Determine the [x, y] coordinate at the center of the cell enclosing the given text.  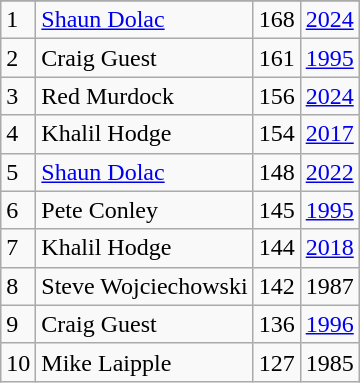
145 [276, 210]
168 [276, 20]
142 [276, 286]
4 [18, 134]
1996 [330, 324]
2018 [330, 248]
127 [276, 362]
7 [18, 248]
161 [276, 58]
6 [18, 210]
Steve Wojciechowski [144, 286]
2 [18, 58]
1985 [330, 362]
148 [276, 172]
1987 [330, 286]
2022 [330, 172]
136 [276, 324]
Pete Conley [144, 210]
Red Murdock [144, 96]
8 [18, 286]
3 [18, 96]
9 [18, 324]
Mike Laipple [144, 362]
154 [276, 134]
156 [276, 96]
5 [18, 172]
144 [276, 248]
2017 [330, 134]
10 [18, 362]
1 [18, 20]
